Locate the cell with the specified text and output its [x, y] center coordinate. 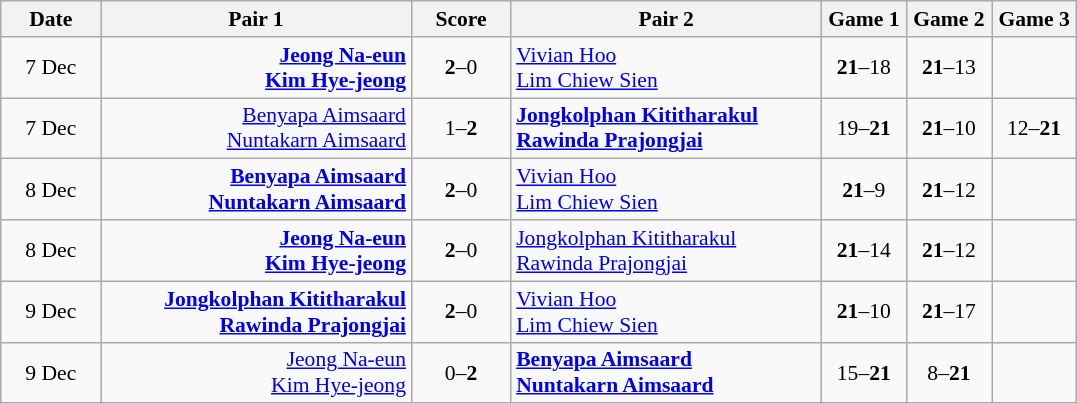
19–21 [864, 128]
1–2 [461, 128]
21–13 [948, 68]
21–9 [864, 190]
12–21 [1034, 128]
21–18 [864, 68]
Pair 2 [666, 19]
21–14 [864, 250]
15–21 [864, 372]
0–2 [461, 372]
Pair 1 [256, 19]
Date [51, 19]
Game 2 [948, 19]
Game 1 [864, 19]
8–21 [948, 372]
Game 3 [1034, 19]
21–17 [948, 312]
Score [461, 19]
